Determine the (x, y) coordinate at the center of the cell enclosing the given text.  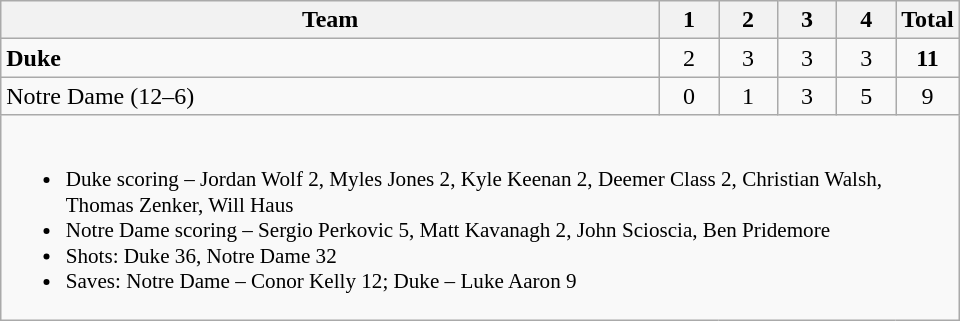
Total (928, 20)
Duke (330, 58)
Team (330, 20)
4 (866, 20)
9 (928, 96)
Notre Dame (12–6) (330, 96)
11 (928, 58)
5 (866, 96)
0 (688, 96)
